Find where the given text appears and provide that cell's center as [x, y] coordinate. 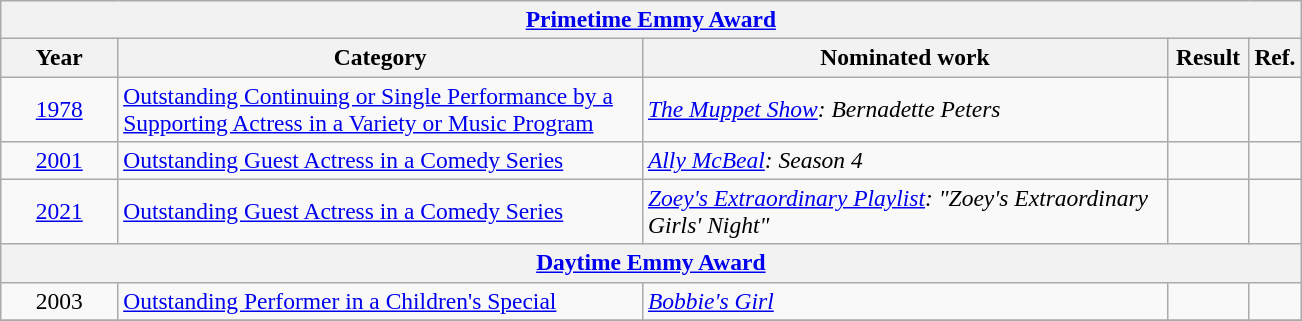
Daytime Emmy Award [651, 263]
Outstanding Continuing or Single Performance by a Supporting Actress in a Variety or Music Program [380, 108]
2021 [60, 212]
2001 [60, 160]
Result [1208, 57]
The Muppet Show: Bernadette Peters [906, 108]
Primetime Emmy Award [651, 19]
Ally McBeal: Season 4 [906, 160]
Zoey's Extraordinary Playlist: "Zoey's Extraordinary Girls' Night" [906, 212]
2003 [60, 301]
1978 [60, 108]
Year [60, 57]
Ref. [1275, 57]
Outstanding Performer in a Children's Special [380, 301]
Category [380, 57]
Bobbie's Girl [906, 301]
Nominated work [906, 57]
